Find where the given text appears and provide that cell's center as [x, y] coordinate. 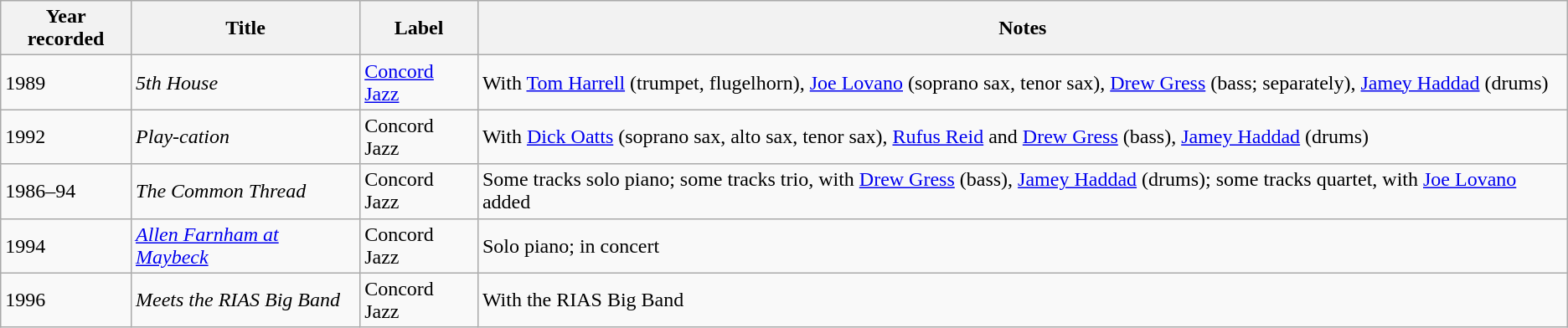
Label [419, 28]
With Dick Oatts (soprano sax, alto sax, tenor sax), Rufus Reid and Drew Gress (bass), Jamey Haddad (drums) [1022, 137]
1989 [66, 82]
Title [246, 28]
1986–94 [66, 191]
Notes [1022, 28]
1992 [66, 137]
1994 [66, 246]
1996 [66, 300]
5th House [246, 82]
Some tracks solo piano; some tracks trio, with Drew Gress (bass), Jamey Haddad (drums); some tracks quartet, with Joe Lovano added [1022, 191]
With Tom Harrell (trumpet, flugelhorn), Joe Lovano (soprano sax, tenor sax), Drew Gress (bass; separately), Jamey Haddad (drums) [1022, 82]
Meets the RIAS Big Band [246, 300]
Play-cation [246, 137]
The Common Thread [246, 191]
With the RIAS Big Band [1022, 300]
Solo piano; in concert [1022, 246]
Year recorded [66, 28]
Allen Farnham at Maybeck [246, 246]
